Search for the cell housing the specified text and yield its (X, Y) center coordinate. 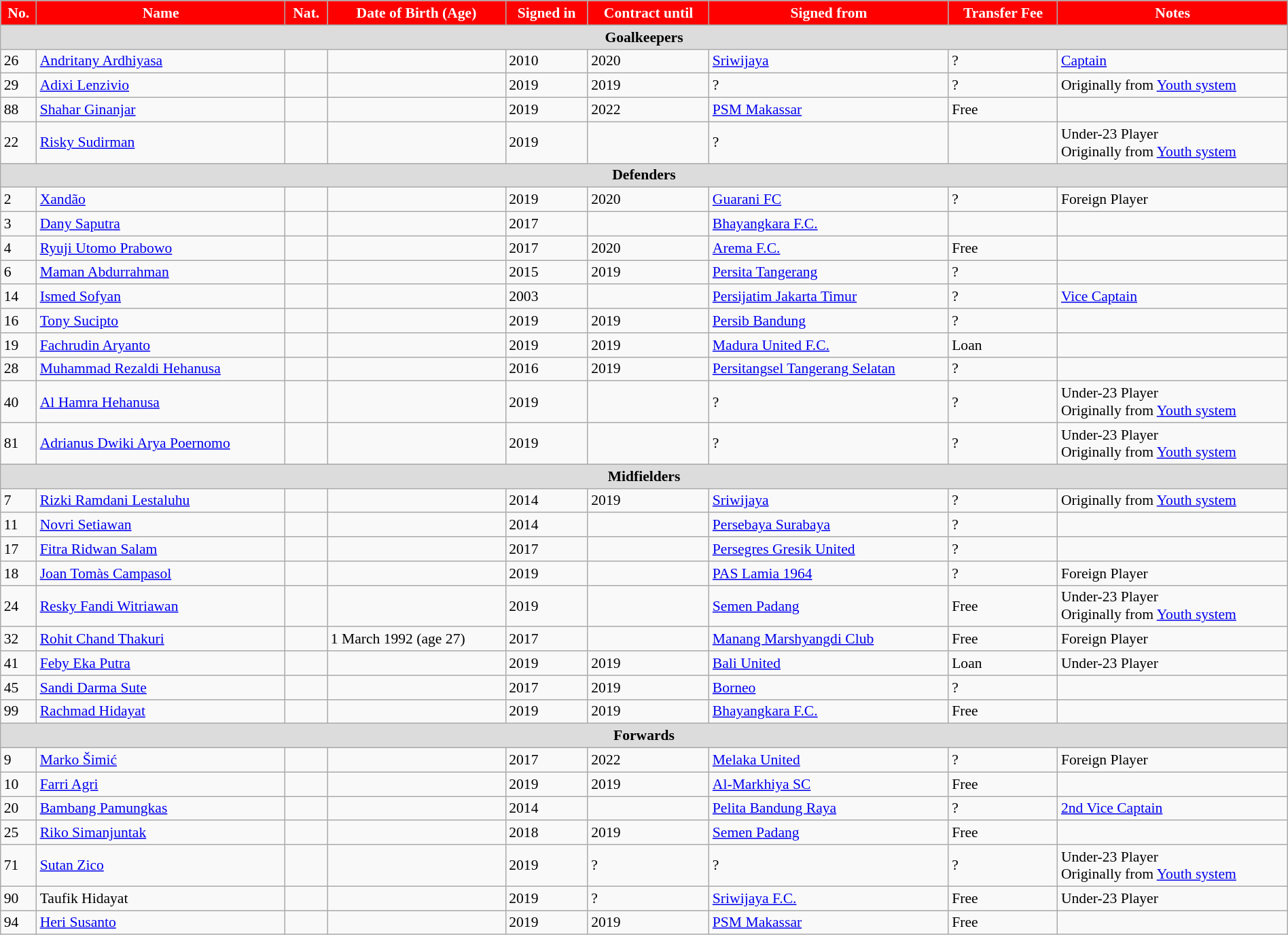
Heri Susanto (161, 923)
Defenders (644, 175)
Persita Tangerang (829, 272)
28 (19, 369)
14 (19, 297)
Persebaya Surabaya (829, 525)
Pelita Bandung Raya (829, 809)
2 (19, 200)
Transfer Fee (1003, 13)
Nat. (306, 13)
81 (19, 443)
2010 (546, 61)
Borneo (829, 688)
Dany Saputra (161, 224)
Joan Tomàs Campasol (161, 574)
88 (19, 110)
Farri Agri (161, 784)
Taufik Hidayat (161, 898)
29 (19, 86)
18 (19, 574)
2016 (546, 369)
6 (19, 272)
2018 (546, 833)
Fitra Ridwan Salam (161, 549)
94 (19, 923)
Date of Birth (Age) (416, 13)
Manang Marshyangdi Club (829, 639)
20 (19, 809)
10 (19, 784)
Resky Fandi Witriawan (161, 606)
Persib Bandung (829, 321)
Name (161, 13)
Persitangsel Tangerang Selatan (829, 369)
40 (19, 402)
Marko Šimić (161, 760)
Contract until (648, 13)
2nd Vice Captain (1173, 809)
Ismed Sofyan (161, 297)
Adixi Lenzivio (161, 86)
19 (19, 345)
Maman Abdurrahman (161, 272)
90 (19, 898)
99 (19, 711)
Shahar Ginanjar (161, 110)
Notes (1173, 13)
Forwards (644, 736)
Muhammad Rezaldi Hehanusa (161, 369)
Tony Sucipto (161, 321)
Riko Simanjuntak (161, 833)
17 (19, 549)
PAS Lamia 1964 (829, 574)
Captain (1173, 61)
Rizki Ramdani Lestaluhu (161, 501)
Guarani FC (829, 200)
Risky Sudirman (161, 143)
Vice Captain (1173, 297)
Arema F.C. (829, 248)
22 (19, 143)
Melaka United (829, 760)
Xandão (161, 200)
24 (19, 606)
2003 (546, 297)
Persijatim Jakarta Timur (829, 297)
71 (19, 866)
Fachrudin Aryanto (161, 345)
Andritany Ardhiyasa (161, 61)
Bali United (829, 663)
Al Hamra Hehanusa (161, 402)
Goalkeepers (644, 37)
Rachmad Hidayat (161, 711)
25 (19, 833)
Persegres Gresik United (829, 549)
2015 (546, 272)
Midfielders (644, 476)
3 (19, 224)
Rohit Chand Thakuri (161, 639)
41 (19, 663)
11 (19, 525)
9 (19, 760)
Madura United F.C. (829, 345)
1 March 1992 (age 27) (416, 639)
Ryuji Utomo Prabowo (161, 248)
Signed in (546, 13)
No. (19, 13)
Adrianus Dwiki Arya Poernomo (161, 443)
Signed from (829, 13)
Sriwijaya F.C. (829, 898)
Al-Markhiya SC (829, 784)
Bambang Pamungkas (161, 809)
Sandi Darma Sute (161, 688)
45 (19, 688)
Feby Eka Putra (161, 663)
26 (19, 61)
Novri Setiawan (161, 525)
16 (19, 321)
32 (19, 639)
7 (19, 501)
4 (19, 248)
Sutan Zico (161, 866)
